Return (x, y) of the center of cell containing provided text 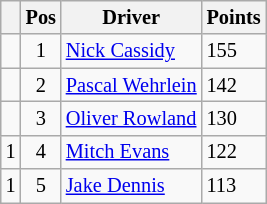
155 (234, 51)
142 (234, 85)
5 (41, 186)
122 (234, 152)
113 (234, 186)
Jake Dennis (132, 186)
Points (234, 17)
Pascal Wehrlein (132, 85)
Pos (41, 17)
Driver (132, 17)
Nick Cassidy (132, 51)
130 (234, 118)
Mitch Evans (132, 152)
Oliver Rowland (132, 118)
3 (41, 118)
4 (41, 152)
2 (41, 85)
